For the text-containing cell, return its midpoint in (x, y) coordinate format. 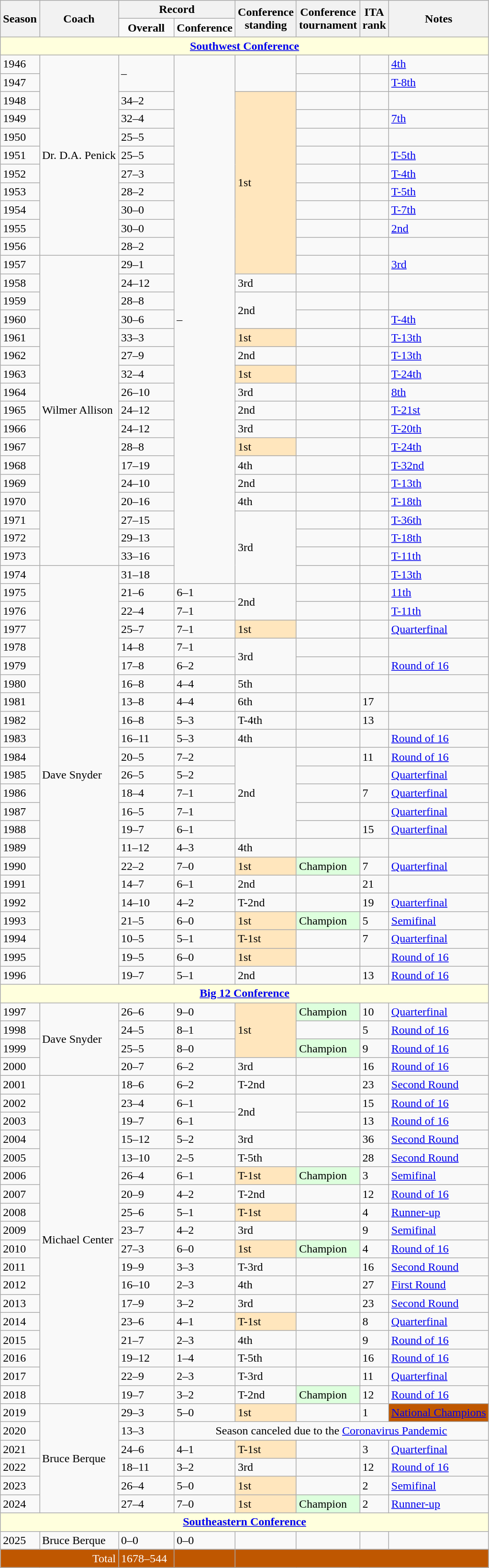
14–7 (146, 884)
2004 (20, 1139)
1964 (20, 392)
2000 (20, 1066)
1980 (20, 684)
24–6 (146, 1449)
8–1 (205, 1030)
1948 (20, 101)
2018 (20, 1395)
17–19 (146, 465)
2024 (20, 1504)
Southeastern Conference (245, 1522)
17–9 (146, 1303)
13–3 (146, 1431)
T-8th (438, 82)
1958 (20, 283)
1972 (20, 538)
7th (438, 119)
8–0 (205, 1048)
14–8 (146, 647)
2019 (20, 1413)
2008 (20, 1212)
1956 (20, 247)
20–9 (146, 1194)
T-21st (438, 410)
1987 (20, 812)
1968 (20, 465)
1952 (20, 173)
1960 (20, 319)
1977 (20, 629)
Overall (146, 28)
1 (374, 1413)
1999 (20, 1048)
T-36th (438, 519)
2011 (20, 1267)
24–10 (146, 483)
16–5 (146, 812)
1962 (20, 356)
2003 (20, 1121)
3–3 (205, 1267)
2012 (20, 1285)
1988 (20, 830)
22–4 (146, 611)
1969 (20, 483)
17–8 (146, 666)
2020 (20, 1431)
20–7 (146, 1066)
18–4 (146, 793)
1994 (20, 939)
8 (374, 1321)
ITA rank (374, 19)
26–10 (146, 392)
2001 (20, 1084)
2016 (20, 1358)
26–5 (146, 775)
1957 (20, 265)
1955 (20, 228)
1971 (20, 519)
36 (374, 1139)
26–6 (146, 1012)
2006 (20, 1176)
First Round (438, 1285)
2014 (20, 1321)
10 (374, 1012)
2007 (20, 1194)
2015 (20, 1340)
7–2 (205, 756)
27–15 (146, 519)
16–11 (146, 738)
34–2 (146, 101)
1993 (20, 921)
Record (177, 10)
1967 (20, 447)
20–16 (146, 501)
T-20th (438, 429)
Coach (78, 19)
1981 (20, 702)
16–10 (146, 1285)
Conference tournament (328, 19)
19–5 (146, 957)
1946 (20, 64)
23–7 (146, 1230)
1951 (20, 155)
T-7th (438, 210)
21 (374, 884)
T-32nd (438, 465)
2–5 (205, 1158)
1978 (20, 647)
27–9 (146, 356)
1953 (20, 192)
1966 (20, 429)
22–2 (146, 866)
1974 (20, 575)
15–12 (146, 1139)
Big 12 Conference (245, 993)
1965 (20, 410)
1998 (20, 1030)
1976 (20, 611)
31–18 (146, 575)
2005 (20, 1158)
1992 (20, 902)
1947 (20, 82)
National Champions (438, 1413)
1986 (20, 793)
1949 (20, 119)
Dr. D.A. Penick (78, 155)
1982 (20, 720)
1959 (20, 301)
2009 (20, 1230)
2022 (20, 1467)
24–5 (146, 1030)
2025 (20, 1540)
1985 (20, 775)
23–4 (146, 1103)
28 (374, 1158)
Notes (438, 19)
1989 (20, 848)
2010 (20, 1249)
29–13 (146, 538)
10–5 (146, 939)
19 (374, 902)
25–6 (146, 1212)
6th (266, 702)
33–16 (146, 556)
1970 (20, 501)
Season canceled due to the Coronavirus Pandemic (332, 1431)
18–6 (146, 1084)
25–7 (146, 629)
1–4 (205, 1358)
5th (266, 684)
1961 (20, 338)
2017 (20, 1376)
11th (438, 593)
21–6 (146, 593)
2002 (20, 1103)
Michael Center (78, 1239)
1678–544 (146, 1558)
1954 (20, 210)
19–12 (146, 1358)
1963 (20, 374)
Conference (205, 28)
33–3 (146, 338)
1996 (20, 975)
Wilmer Allison (78, 411)
2023 (20, 1486)
1950 (20, 137)
Southwest Conference (245, 46)
Total (59, 1558)
1984 (20, 756)
14–10 (146, 902)
17 (374, 702)
4–3 (205, 848)
Conference standing (266, 19)
2021 (20, 1449)
9–0 (205, 1012)
23–6 (146, 1321)
29–3 (146, 1413)
1990 (20, 866)
21–7 (146, 1340)
30–6 (146, 319)
8th (438, 392)
20–5 (146, 756)
19–9 (146, 1267)
1983 (20, 738)
1991 (20, 884)
11–12 (146, 848)
27–4 (146, 1504)
1975 (20, 593)
2013 (20, 1303)
Season (20, 19)
13–10 (146, 1158)
18–11 (146, 1467)
13–8 (146, 702)
1973 (20, 556)
1979 (20, 666)
1995 (20, 957)
21–5 (146, 921)
1997 (20, 1012)
27 (374, 1285)
29–1 (146, 265)
22–9 (146, 1376)
